Search for the cell housing the specified text and yield its [x, y] center coordinate. 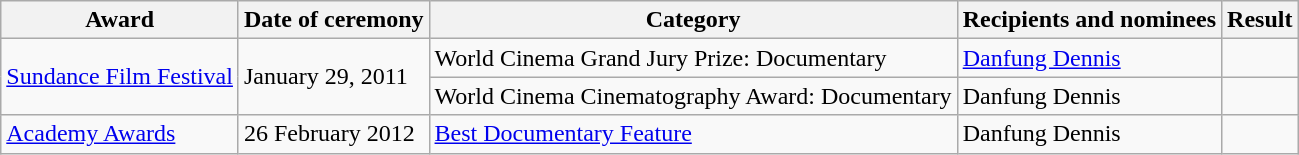
Recipients and nominees [1089, 20]
26 February 2012 [334, 134]
Award [120, 20]
Date of ceremony [334, 20]
World Cinema Grand Jury Prize: Documentary [693, 58]
Sundance Film Festival [120, 77]
Result [1260, 20]
January 29, 2011 [334, 77]
World Cinema Cinematography Award: Documentary [693, 96]
Best Documentary Feature [693, 134]
Category [693, 20]
Academy Awards [120, 134]
